Scan for the cell matching the given text and deliver its [x, y] coordinate at center. 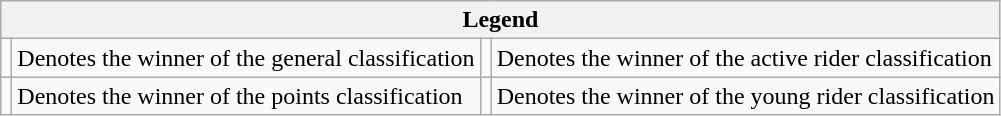
Legend [500, 20]
Denotes the winner of the points classification [246, 96]
Denotes the winner of the young rider classification [746, 96]
Denotes the winner of the general classification [246, 58]
Denotes the winner of the active rider classification [746, 58]
